Extract the [X, Y] coordinate from the center of the cell holding the provided text.  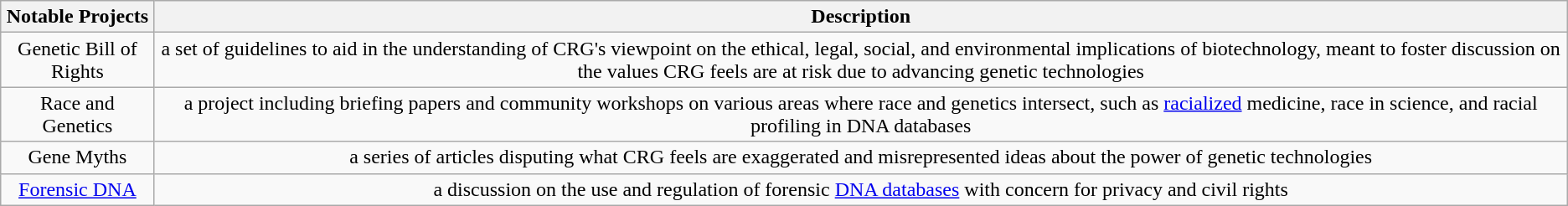
Description [861, 17]
Forensic DNA [77, 189]
Race and Genetics [77, 114]
Genetic Bill of Rights [77, 60]
a series of articles disputing what CRG feels are exaggerated and misrepresented ideas about the power of genetic technologies [861, 157]
a discussion on the use and regulation of forensic DNA databases with concern for privacy and civil rights [861, 189]
Notable Projects [77, 17]
Gene Myths [77, 157]
